Locate the cell with the specified text and output its (X, Y) center coordinate. 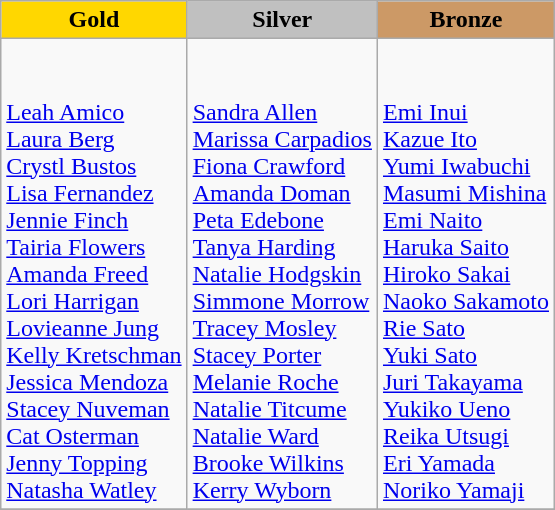
Silver (282, 20)
Gold (94, 20)
Bronze (466, 20)
